Find where the given text appears and provide that cell's center as [x, y] coordinate. 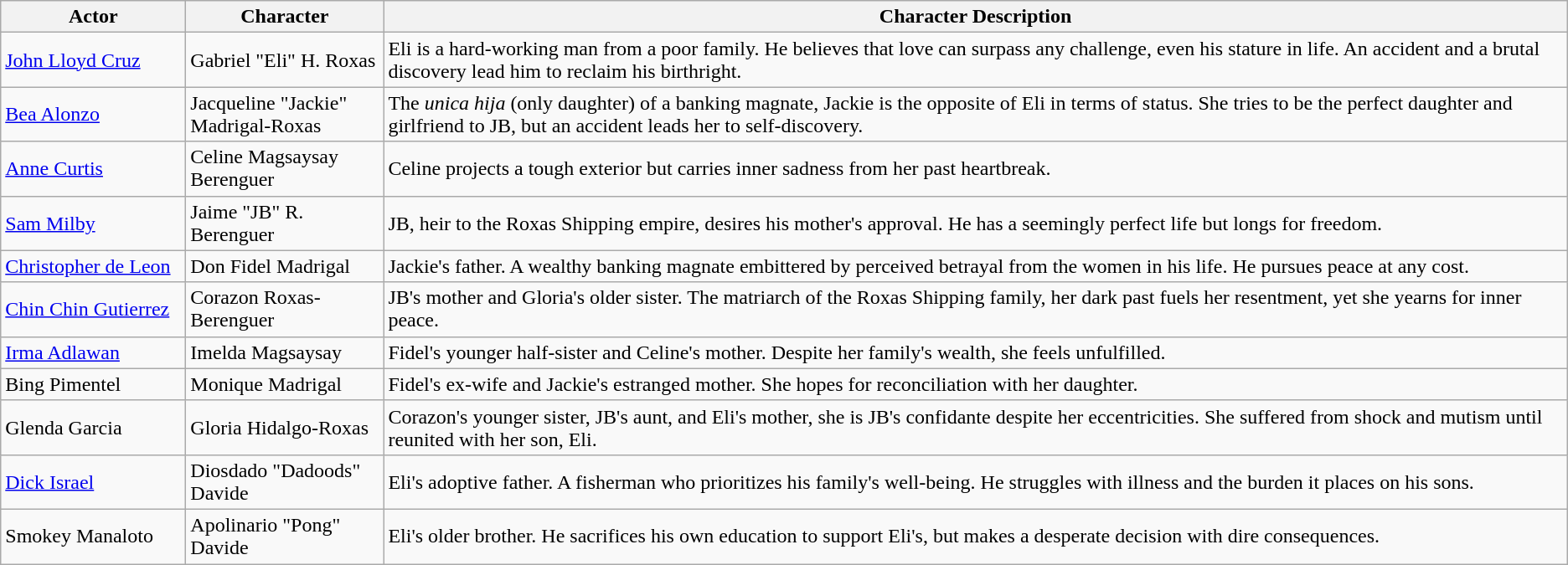
Jacqueline "Jackie" Madrigal-Roxas [285, 114]
Don Fidel Madrigal [285, 266]
Celine Magsaysay Berenguer [285, 169]
Character [285, 17]
Imelda Magsaysay [285, 352]
Irma Adlawan [94, 352]
Dick Israel [94, 482]
Character Description [975, 17]
Gloria Hidalgo-Roxas [285, 427]
Fidel's younger half-sister and Celine's mother. Despite her family's wealth, she feels unfulfilled. [975, 352]
Bing Pimentel [94, 384]
Actor [94, 17]
Gabriel "Eli" H. Roxas [285, 60]
Eli's older brother. He sacrifices his own education to support Eli's, but makes a desperate decision with dire consequences. [975, 536]
John Lloyd Cruz [94, 60]
Corazon Roxas-Berenguer [285, 310]
Bea Alonzo [94, 114]
Glenda Garcia [94, 427]
Fidel's ex-wife and Jackie's estranged mother. She hopes for reconciliation with her daughter. [975, 384]
Monique Madrigal [285, 384]
Eli's adoptive father. A fisherman who prioritizes his family's well-being. He struggles with illness and the burden it places on his sons. [975, 482]
Diosdado "Dadoods" Davide [285, 482]
Smokey Manaloto [94, 536]
Sam Milby [94, 223]
Anne Curtis [94, 169]
Chin Chin Gutierrez [94, 310]
Jackie's father. A wealthy banking magnate embittered by perceived betrayal from the women in his life. He pursues peace at any cost. [975, 266]
JB, heir to the Roxas Shipping empire, desires his mother's approval. He has a seemingly perfect life but longs for freedom. [975, 223]
Celine projects a tough exterior but carries inner sadness from her past heartbreak. [975, 169]
Christopher de Leon [94, 266]
Apolinario "Pong" Davide [285, 536]
Jaime "JB" R. Berenguer [285, 223]
